Locate the cell with the specified text and output its (X, Y) center coordinate. 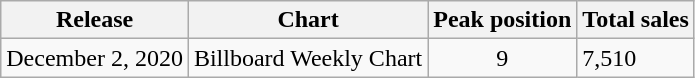
Total sales (636, 20)
Chart (308, 20)
Peak position (502, 20)
December 2, 2020 (95, 58)
Billboard Weekly Chart (308, 58)
Release (95, 20)
7,510 (636, 58)
9 (502, 58)
